For the text-containing cell, return its midpoint in [X, Y] coordinate format. 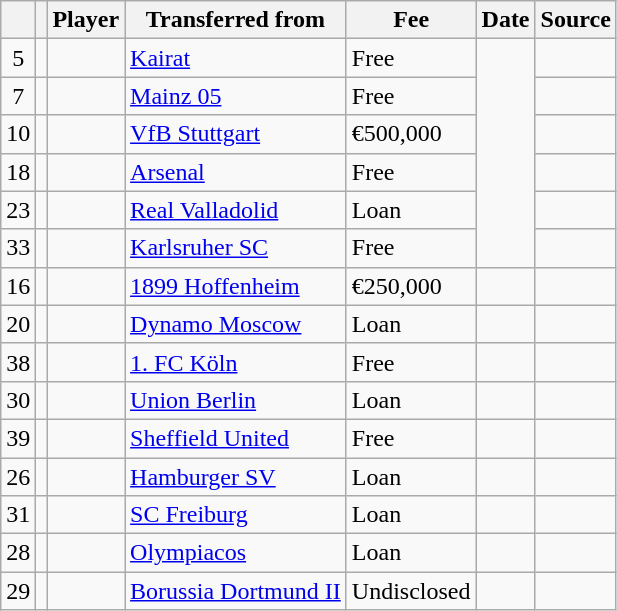
Hamburger SV [236, 477]
Union Berlin [236, 400]
1899 Hoffenheim [236, 286]
Karlsruher SC [236, 248]
26 [18, 477]
38 [18, 362]
Dynamo Moscow [236, 324]
28 [18, 553]
Date [506, 20]
16 [18, 286]
18 [18, 172]
10 [18, 134]
Real Valladolid [236, 210]
Sheffield United [236, 438]
€500,000 [411, 134]
20 [18, 324]
Undisclosed [411, 591]
29 [18, 591]
VfB Stuttgart [236, 134]
5 [18, 58]
Kairat [236, 58]
SC Freiburg [236, 515]
Mainz 05 [236, 96]
30 [18, 400]
33 [18, 248]
23 [18, 210]
Fee [411, 20]
7 [18, 96]
Arsenal [236, 172]
Borussia Dortmund II [236, 591]
31 [18, 515]
Olympiacos [236, 553]
Source [576, 20]
Player [86, 20]
39 [18, 438]
Transferred from [236, 20]
1. FC Köln [236, 362]
€250,000 [411, 286]
